Determine the (x, y) coordinate at the center of the cell enclosing the given text.  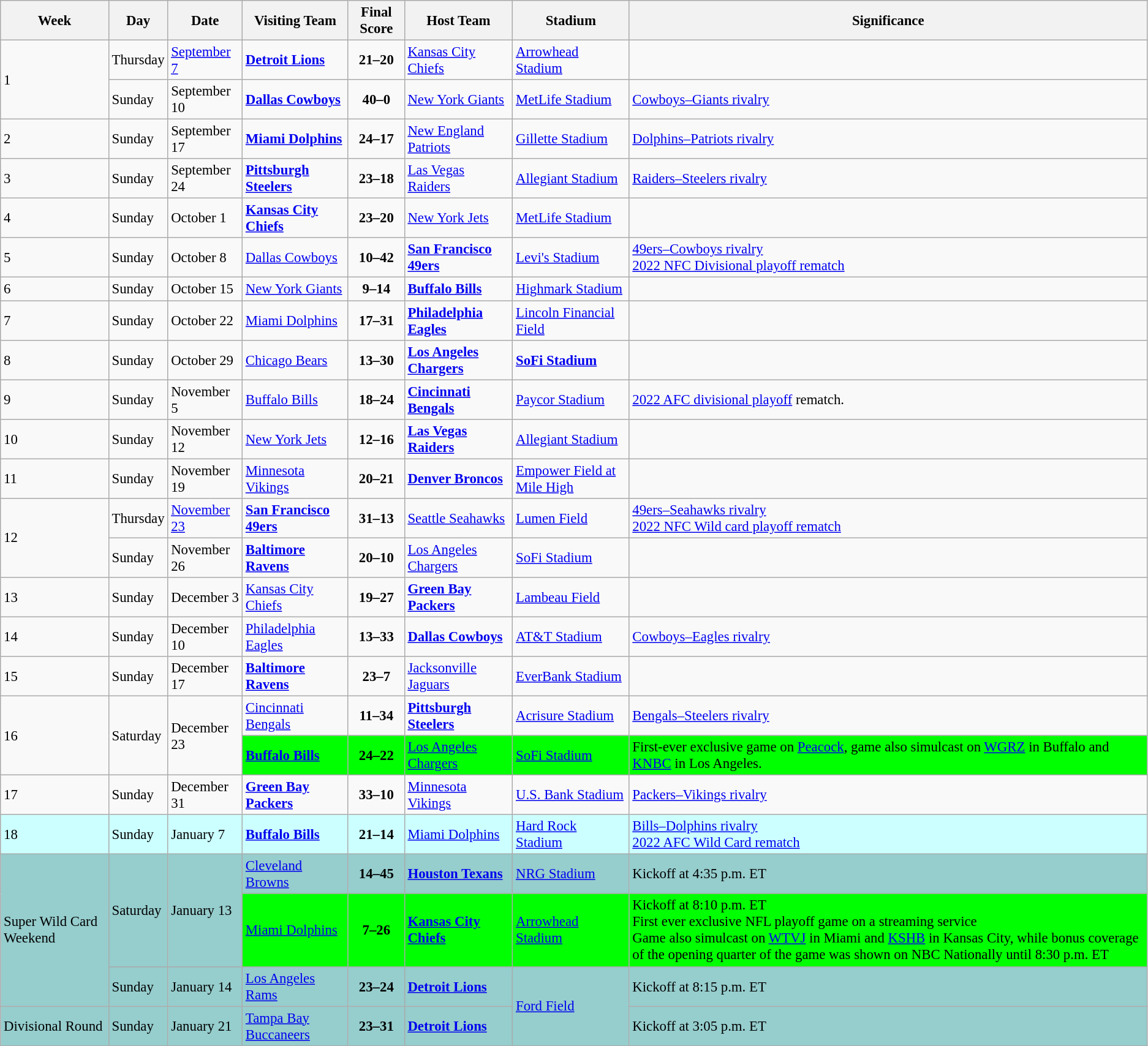
November 23 (205, 518)
November 19 (205, 479)
17 (55, 795)
Jacksonville Jaguars (458, 676)
Week (55, 21)
Day (138, 21)
Ford Field (571, 1006)
18 (55, 834)
21–20 (376, 60)
9 (55, 399)
13 (55, 598)
Acrisure Stadium (571, 717)
December 10 (205, 637)
December 17 (205, 676)
Chicago Bears (295, 360)
2 (55, 140)
23–24 (376, 986)
23–7 (376, 676)
Lumen Field (571, 518)
November 26 (205, 557)
Los Angeles Rams (295, 986)
7–26 (376, 931)
December 31 (205, 795)
24–22 (376, 756)
11 (55, 479)
15 (55, 676)
11–34 (376, 717)
September 7 (205, 60)
New England Patriots (458, 140)
31–13 (376, 518)
19–27 (376, 598)
September 17 (205, 140)
Host Team (458, 21)
2022 AFC divisional playoff rematch. (888, 399)
23–20 (376, 218)
10 (55, 438)
13–30 (376, 360)
January 13 (205, 910)
Gillette Stadium (571, 140)
October 1 (205, 218)
September 10 (205, 99)
Final Score (376, 21)
January 7 (205, 834)
October 15 (205, 289)
17–31 (376, 321)
Stadium (571, 21)
First-ever exclusive game on Peacock, game also simulcast on WGRZ in Buffalo and KNBC in Los Angeles. (888, 756)
49ers–Cowboys rivalry2022 NFC Divisional playoff rematch (888, 257)
December 3 (205, 598)
January 14 (205, 986)
Date (205, 21)
6 (55, 289)
23–18 (376, 179)
9–14 (376, 289)
14–45 (376, 875)
November 12 (205, 438)
Raiders–Steelers rivalry (888, 179)
49ers–Seahawks rivalry2022 NFC Wild card playoff rematch (888, 518)
Cowboys–Eagles rivalry (888, 637)
20–21 (376, 479)
13–33 (376, 637)
Cleveland Browns (295, 875)
10–42 (376, 257)
Lincoln Financial Field (571, 321)
Paycor Stadium (571, 399)
Super Wild Card Weekend (55, 930)
Highmark Stadium (571, 289)
1 (55, 80)
Bills–Dolphins rivalry2022 AFC Wild Card rematch (888, 834)
40–0 (376, 99)
Lambeau Field (571, 598)
3 (55, 179)
Significance (888, 21)
12 (55, 538)
October 29 (205, 360)
12–16 (376, 438)
Seattle Seahawks (458, 518)
EverBank Stadium (571, 676)
4 (55, 218)
21–14 (376, 834)
Tampa Bay Buccaneers (295, 1026)
AT&T Stadium (571, 637)
September 24 (205, 179)
Kickoff at 8:15 p.m. ET (888, 986)
Visiting Team (295, 21)
Kickoff at 3:05 p.m. ET (888, 1026)
Levi's Stadium (571, 257)
8 (55, 360)
Dolphins–Patriots rivalry (888, 140)
24–17 (376, 140)
January 21 (205, 1026)
Cowboys–Giants rivalry (888, 99)
Bengals–Steelers rivalry (888, 717)
16 (55, 736)
5 (55, 257)
7 (55, 321)
33–10 (376, 795)
November 5 (205, 399)
December 23 (205, 736)
Empower Field at Mile High (571, 479)
NRG Stadium (571, 875)
Divisional Round (55, 1026)
Houston Texans (458, 875)
U.S. Bank Stadium (571, 795)
20–10 (376, 557)
October 8 (205, 257)
Packers–Vikings rivalry (888, 795)
Denver Broncos (458, 479)
18–24 (376, 399)
October 22 (205, 321)
14 (55, 637)
Hard Rock Stadium (571, 834)
Kickoff at 4:35 p.m. ET (888, 875)
23–31 (376, 1026)
